Capture the cell that displays the provided text and extract its (X, Y) central coordinate. 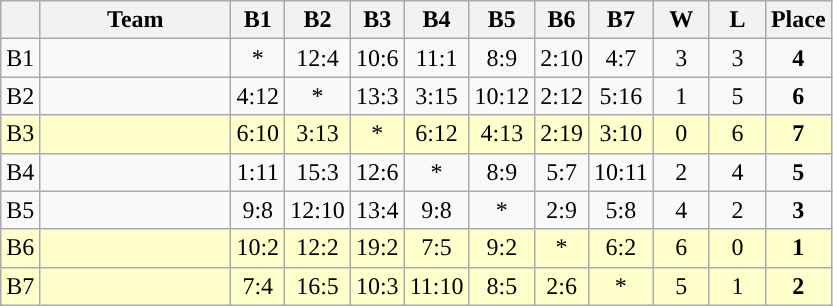
12:2 (318, 248)
Team (136, 20)
9:2 (502, 248)
6:2 (620, 248)
16:5 (318, 286)
Place (798, 20)
10:11 (620, 172)
3:13 (318, 134)
7:4 (258, 286)
2:12 (562, 96)
10:12 (502, 96)
4:7 (620, 58)
15:3 (318, 172)
3:15 (436, 96)
12:6 (377, 172)
2:10 (562, 58)
2:19 (562, 134)
12:4 (318, 58)
6:12 (436, 134)
2:9 (562, 210)
10:6 (377, 58)
W (681, 20)
11:10 (436, 286)
1:11 (258, 172)
8:5 (502, 286)
5:16 (620, 96)
10:2 (258, 248)
5:8 (620, 210)
10:3 (377, 286)
4:12 (258, 96)
12:10 (318, 210)
6:10 (258, 134)
7 (798, 134)
7:5 (436, 248)
2:6 (562, 286)
11:1 (436, 58)
13:3 (377, 96)
3:10 (620, 134)
13:4 (377, 210)
4:13 (502, 134)
19:2 (377, 248)
5:7 (562, 172)
L (737, 20)
